Capture the cell that displays the provided text and extract its [X, Y] central coordinate. 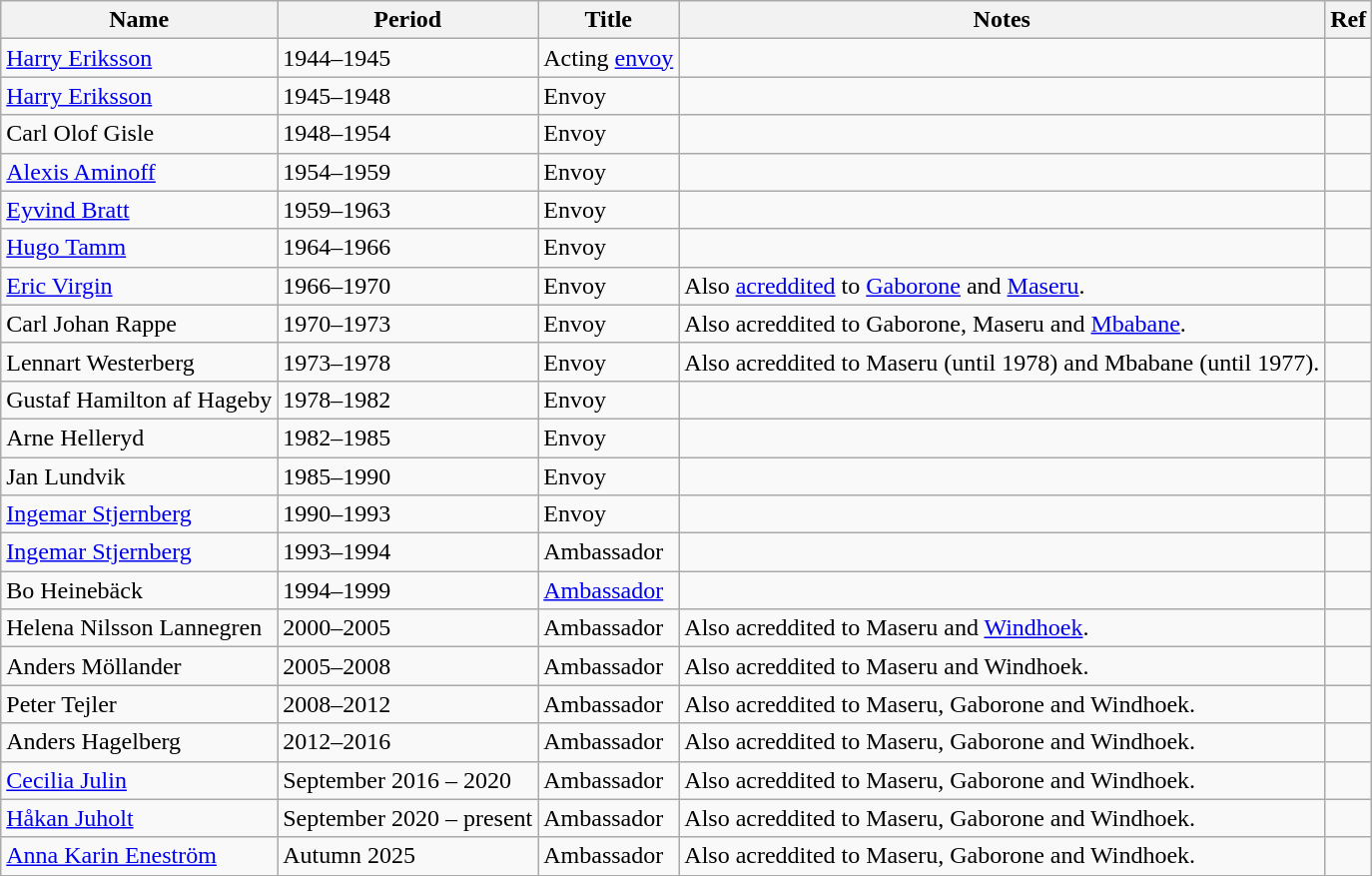
1982–1985 [407, 438]
Anders Hagelberg [140, 742]
1973–1978 [407, 362]
1985–1990 [407, 476]
Hugo Tamm [140, 248]
Carl Olof Gisle [140, 134]
2000–2005 [407, 628]
Also acreddited to Maseru (until 1978) and Mbabane (until 1977). [1003, 362]
Anna Karin Eneström [140, 856]
Eyvind Bratt [140, 210]
1944–1945 [407, 58]
1993–1994 [407, 552]
Autumn 2025 [407, 856]
1970–1973 [407, 324]
1954–1959 [407, 172]
Bo Heinebäck [140, 590]
Period [407, 20]
Carl Johan Rappe [140, 324]
Ref [1348, 20]
1959–1963 [407, 210]
Acting envoy [609, 58]
Title [609, 20]
1964–1966 [407, 248]
Lennart Westerberg [140, 362]
1990–1993 [407, 514]
Arne Helleryd [140, 438]
Also acreddited to Gaborone, Maseru and Mbabane. [1003, 324]
1948–1954 [407, 134]
2005–2008 [407, 666]
Also acreddited to Gaborone and Maseru. [1003, 286]
Helena Nilsson Lannegren [140, 628]
Eric Virgin [140, 286]
2012–2016 [407, 742]
Peter Tejler [140, 704]
Notes [1003, 20]
September 2020 – present [407, 818]
Gustaf Hamilton af Hageby [140, 400]
Anders Möllander [140, 666]
September 2016 – 2020 [407, 780]
1945–1948 [407, 96]
Håkan Juholt [140, 818]
Jan Lundvik [140, 476]
2008–2012 [407, 704]
1994–1999 [407, 590]
Name [140, 20]
1966–1970 [407, 286]
1978–1982 [407, 400]
Cecilia Julin [140, 780]
Alexis Aminoff [140, 172]
